Output the (X, Y) coordinate of the center of the cell containing the given text.  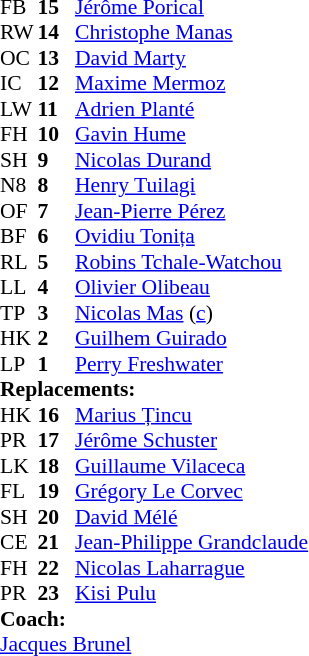
4 (57, 287)
LW (19, 109)
19 (57, 491)
RW (19, 33)
Jean-Pierre Pérez (192, 211)
22 (57, 568)
FL (19, 491)
Nicolas Mas (c) (192, 313)
OF (19, 211)
BF (19, 237)
CE (19, 543)
21 (57, 543)
3 (57, 313)
Perry Freshwater (192, 364)
Gavin Hume (192, 135)
Nicolas Laharrague (192, 568)
OC (19, 58)
Guillaume Vilaceca (192, 466)
Coach: (154, 619)
Ovidiu Tonița (192, 237)
Kisi Pulu (192, 593)
Adrien Planté (192, 109)
Nicolas Durand (192, 160)
5 (57, 262)
23 (57, 593)
Jérôme Schuster (192, 441)
TP (19, 313)
16 (57, 415)
2 (57, 339)
David Marty (192, 58)
9 (57, 160)
18 (57, 466)
Maxime Mermoz (192, 83)
IC (19, 83)
8 (57, 185)
7 (57, 211)
14 (57, 33)
20 (57, 517)
Christophe Manas (192, 33)
David Mélé (192, 517)
10 (57, 135)
RL (19, 262)
LL (19, 287)
Robins Tchale-Watchou (192, 262)
11 (57, 109)
Olivier Olibeau (192, 287)
1 (57, 364)
6 (57, 237)
13 (57, 58)
Jean-Philippe Grandclaude (192, 543)
Henry Tuilagi (192, 185)
17 (57, 441)
Grégory Le Corvec (192, 491)
LP (19, 364)
12 (57, 83)
Guilhem Guirado (192, 339)
N8 (19, 185)
Marius Țincu (192, 415)
Replacements: (154, 389)
LK (19, 466)
